Return [x, y] of the center of cell containing provided text 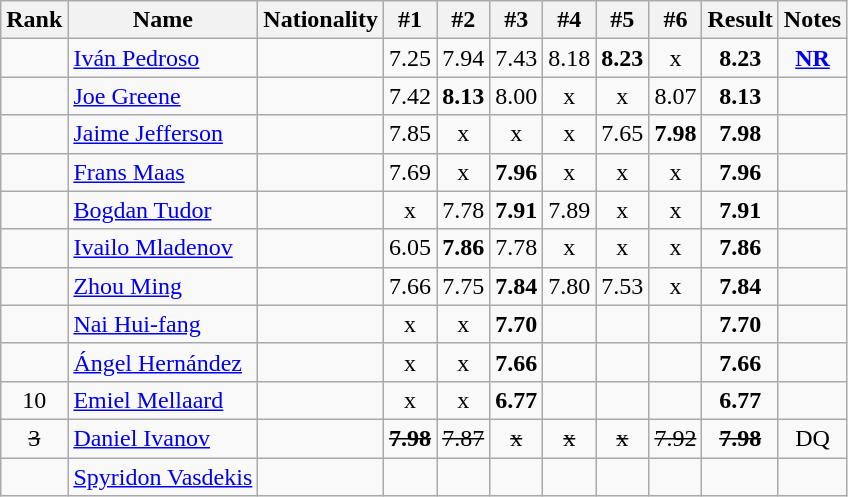
Notes [812, 20]
7.87 [464, 438]
#3 [516, 20]
Daniel Ivanov [163, 438]
Frans Maas [163, 172]
7.53 [622, 286]
Iván Pedroso [163, 58]
7.80 [570, 286]
7.89 [570, 210]
Ángel Hernández [163, 362]
7.94 [464, 58]
Bogdan Tudor [163, 210]
Nationality [321, 20]
#6 [676, 20]
6.05 [410, 248]
Spyridon Vasdekis [163, 477]
#5 [622, 20]
3 [34, 438]
8.07 [676, 96]
Zhou Ming [163, 286]
Result [740, 20]
7.65 [622, 134]
#1 [410, 20]
Emiel Mellaard [163, 400]
7.75 [464, 286]
Rank [34, 20]
#4 [570, 20]
DQ [812, 438]
7.92 [676, 438]
7.42 [410, 96]
Ivailo Mladenov [163, 248]
NR [812, 58]
Joe Greene [163, 96]
7.69 [410, 172]
7.43 [516, 58]
Name [163, 20]
Nai Hui-fang [163, 324]
8.18 [570, 58]
#2 [464, 20]
8.00 [516, 96]
Jaime Jefferson [163, 134]
7.85 [410, 134]
7.25 [410, 58]
10 [34, 400]
